Scan for the cell matching the given text and deliver its [x, y] coordinate at center. 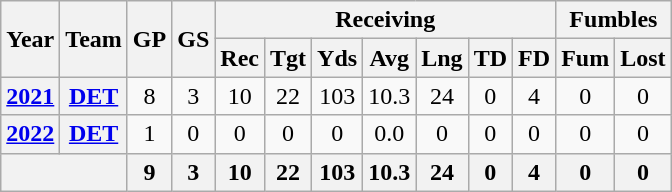
Rec [240, 58]
8 [149, 96]
Tgt [288, 58]
GP [149, 39]
Lost [643, 58]
Receiving [386, 20]
Year [30, 39]
Yds [338, 58]
1 [149, 134]
Avg [390, 58]
0.0 [390, 134]
GS [194, 39]
Team [94, 39]
2022 [30, 134]
2021 [30, 96]
TD [490, 58]
9 [149, 172]
Fumbles [614, 20]
Lng [442, 58]
Fum [586, 58]
FD [534, 58]
